Return the [X, Y] coordinate for the center point of the cell that contains the specified text.  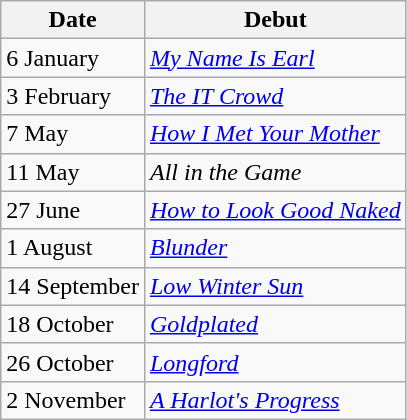
Date [73, 20]
18 October [73, 324]
How to Look Good Naked [275, 210]
26 October [73, 362]
11 May [73, 172]
A Harlot's Progress [275, 400]
27 June [73, 210]
The IT Crowd [275, 96]
Goldplated [275, 324]
14 September [73, 286]
Low Winter Sun [275, 286]
2 November [73, 400]
Debut [275, 20]
How I Met Your Mother [275, 134]
Longford [275, 362]
Blunder [275, 248]
7 May [73, 134]
My Name Is Earl [275, 58]
1 August [73, 248]
3 February [73, 96]
All in the Game [275, 172]
6 January [73, 58]
